Capture the cell that displays the provided text and extract its (X, Y) central coordinate. 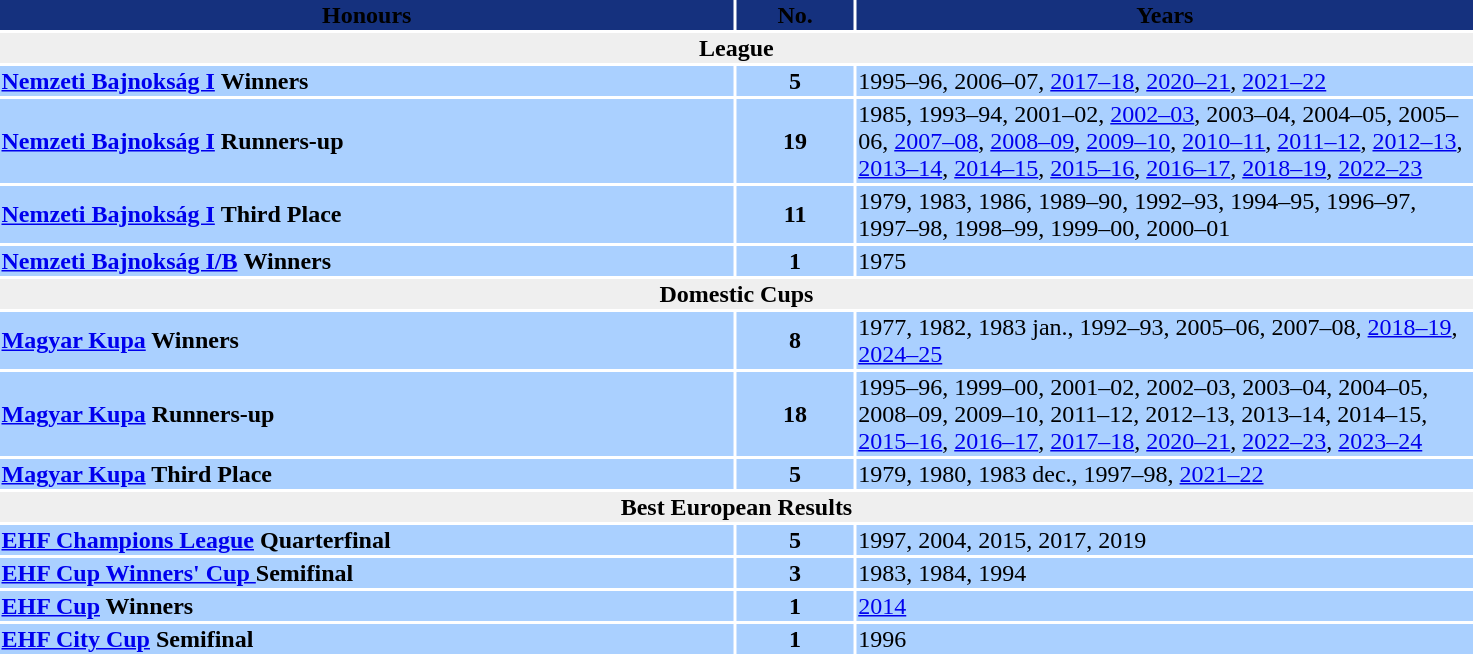
Nemzeti Bajnokság I/B Winners (366, 261)
1979, 1983, 1986, 1989–90, 1992–93, 1994–95, 1996–97, 1997–98, 1998–99, 1999–00, 2000–01 (1165, 214)
Years (1165, 15)
1995–96, 2006–07, 2017–18, 2020–21, 2021–22 (1165, 81)
Magyar Kupa Runners-up (366, 414)
1975 (1165, 261)
18 (794, 414)
1983, 1984, 1994 (1165, 573)
1977, 1982, 1983 jan., 1992–93, 2005–06, 2007–08, 2018–19, 2024–25 (1165, 340)
EHF Cup Winners (366, 606)
Honours (366, 15)
Magyar Kupa Third Place (366, 474)
EHF Cup Winners' Cup Semifinal (366, 573)
EHF Champions League Quarterfinal (366, 540)
EHF City Cup Semifinal (366, 639)
No. (794, 15)
1997, 2004, 2015, 2017, 2019 (1165, 540)
Nemzeti Bajnokság I Winners (366, 81)
1996 (1165, 639)
3 (794, 573)
Nemzeti Bajnokság I Third Place (366, 214)
19 (794, 141)
League (736, 48)
11 (794, 214)
2014 (1165, 606)
Nemzeti Bajnokság I Runners-up (366, 141)
8 (794, 340)
Magyar Kupa Winners (366, 340)
Best European Results (736, 507)
1979, 1980, 1983 dec., 1997–98, 2021–22 (1165, 474)
Domestic Cups (736, 294)
